Find where the given text appears and provide that cell's center as (x, y) coordinate. 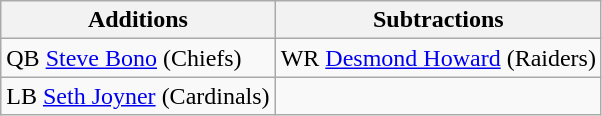
WR Desmond Howard (Raiders) (438, 58)
Additions (138, 20)
QB Steve Bono (Chiefs) (138, 58)
Subtractions (438, 20)
LB Seth Joyner (Cardinals) (138, 96)
